Pinpoint the cell where the given text exists, returning its (x, y) midpoint coordinate. 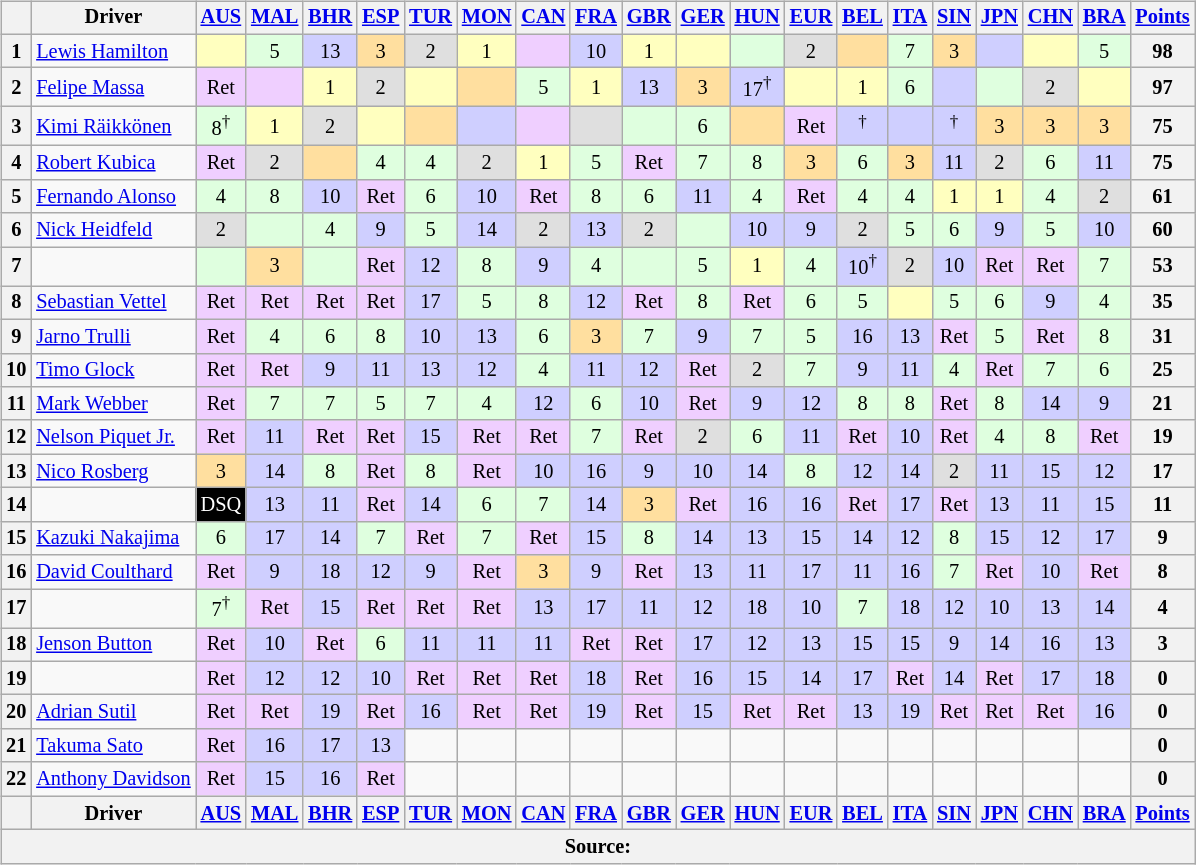
Felipe Massa (113, 88)
Mark Webber (113, 404)
DSQ (221, 505)
Kazuki Nakajima (113, 538)
Kimi Räikkönen (113, 126)
Sebastian Vettel (113, 303)
Nelson Piquet Jr. (113, 437)
22 (16, 779)
Anthony Davidson (113, 779)
8† (221, 126)
60 (1163, 230)
Jenson Button (113, 645)
Robert Kubica (113, 163)
31 (1163, 336)
7† (221, 608)
David Coulthard (113, 572)
Nick Heidfeld (113, 230)
Nico Rosberg (113, 471)
Fernando Alonso (113, 197)
53 (1163, 266)
61 (1163, 197)
98 (1163, 51)
20 (16, 712)
Lewis Hamilton (113, 51)
Jarno Trulli (113, 336)
Timo Glock (113, 370)
35 (1163, 303)
17† (758, 88)
97 (1163, 88)
Adrian Sutil (113, 712)
Takuma Sato (113, 746)
25 (1163, 370)
10† (862, 266)
Source: (598, 847)
